Provide the [X, Y] coordinate of the cell's center where the given text is located.  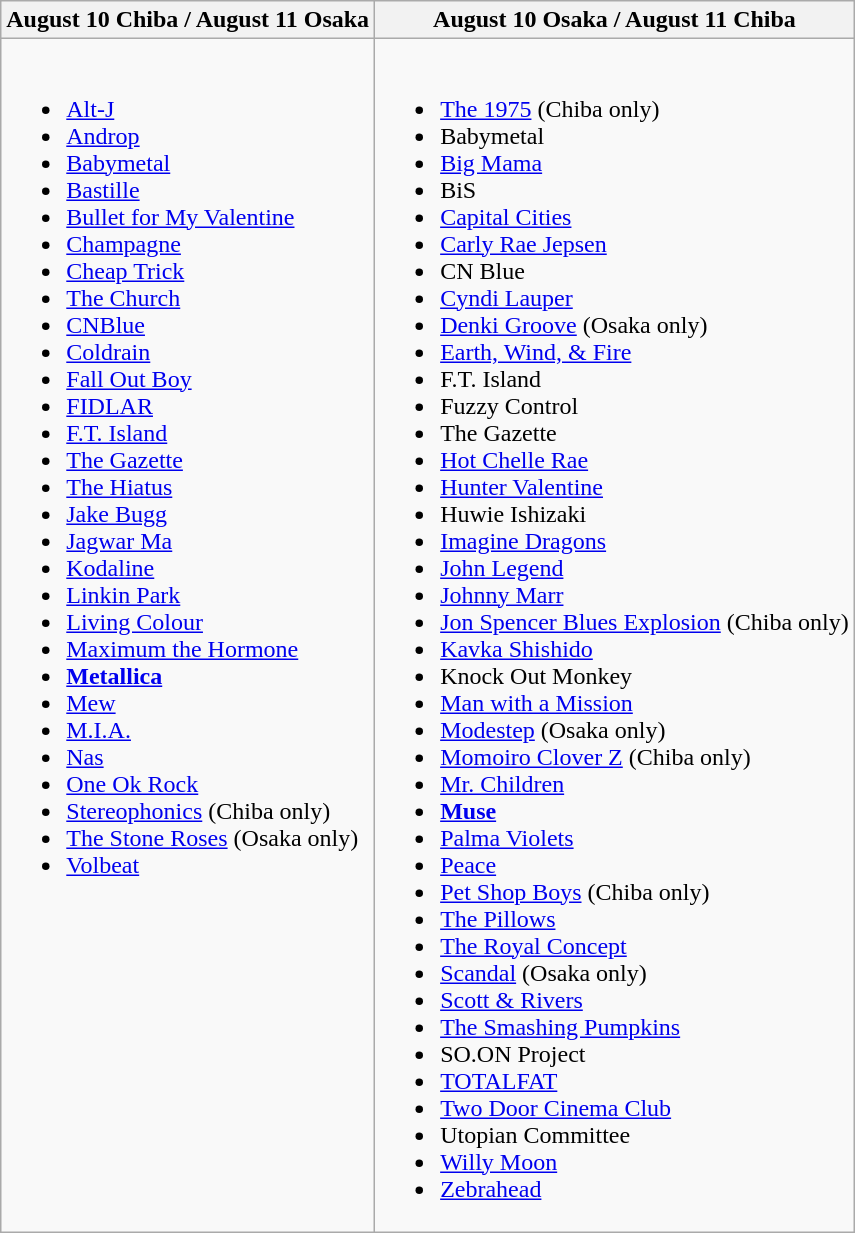
August 10 Osaka / August 11 Chiba [615, 20]
August 10 Chiba / August 11 Osaka [188, 20]
